For the text-containing cell, return its midpoint in [X, Y] coordinate format. 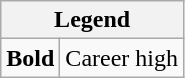
Career high [122, 58]
Legend [92, 20]
Bold [30, 58]
